Determine the (X, Y) coordinate at the center of the cell enclosing the given text.  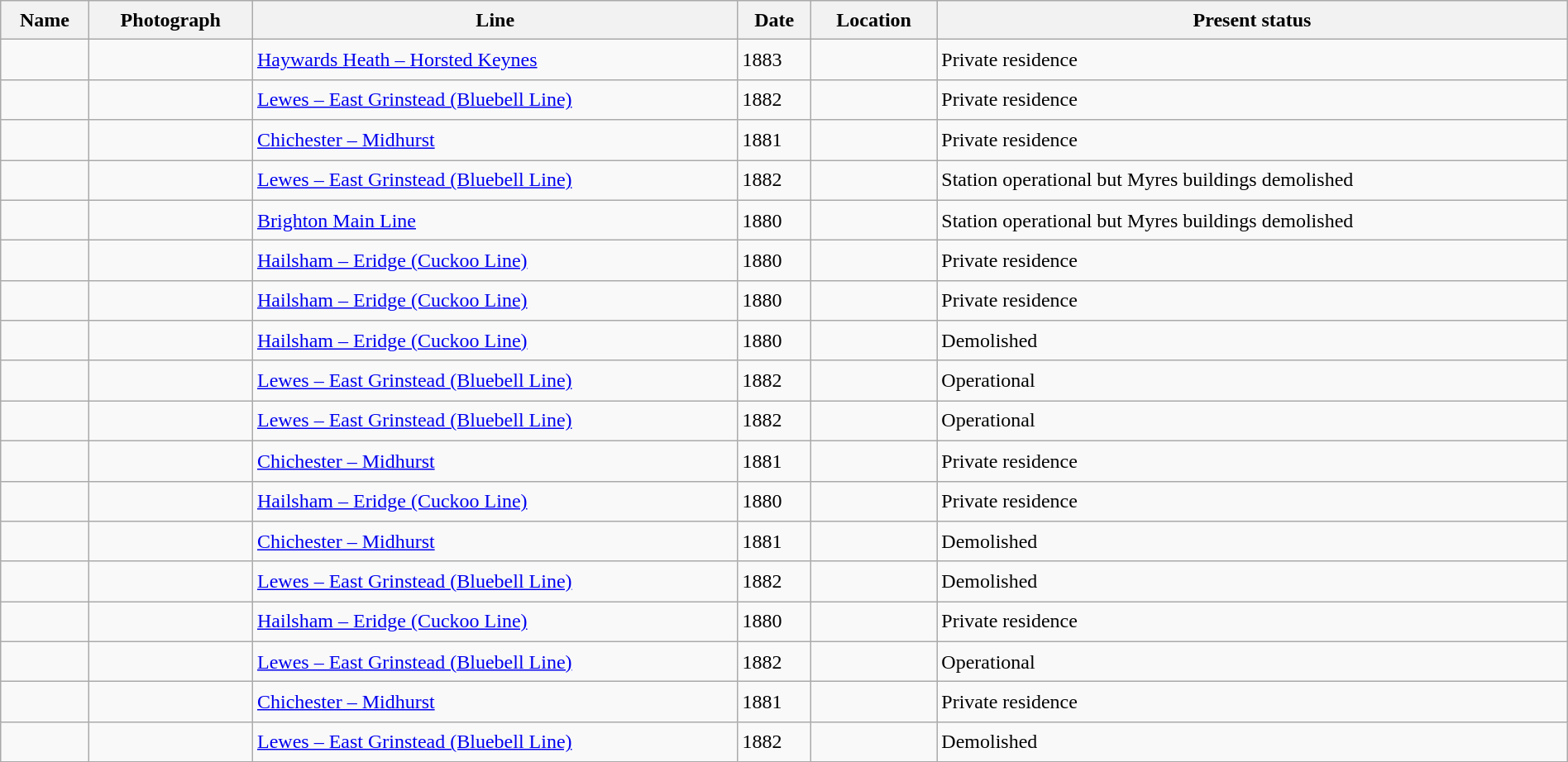
Location (873, 20)
Present status (1252, 20)
Line (495, 20)
Photograph (170, 20)
Date (774, 20)
Brighton Main Line (495, 220)
Name (45, 20)
Haywards Heath – Horsted Keynes (495, 60)
1883 (774, 60)
